From the cell containing the given text, extract its center point as (x, y) coordinate. 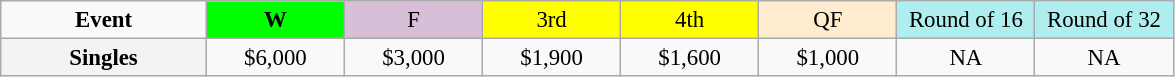
$1,900 (552, 58)
Singles (104, 58)
$3,000 (413, 58)
$1,000 (828, 58)
$1,600 (690, 58)
3rd (552, 20)
Round of 32 (1104, 20)
$6,000 (275, 58)
4th (690, 20)
W (275, 20)
Round of 16 (966, 20)
F (413, 20)
Event (104, 20)
QF (828, 20)
